Capture the cell that displays the provided text and extract its [X, Y] central coordinate. 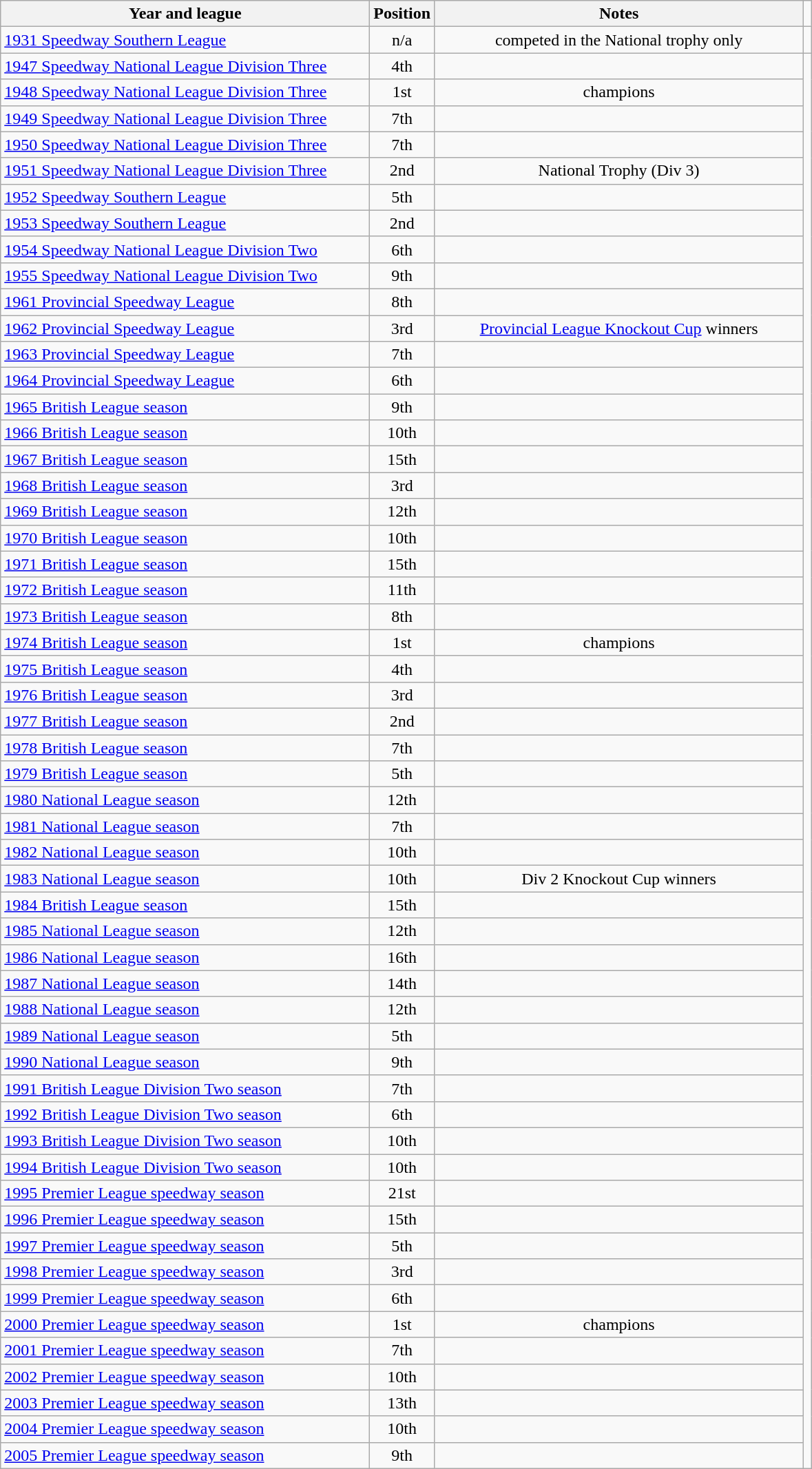
1998 Premier League speedway season [185, 1272]
1981 National League season [185, 826]
1949 Speedway National League Division Three [185, 118]
1979 British League season [185, 774]
1978 British League season [185, 747]
1986 National League season [185, 957]
1999 Premier League speedway season [185, 1298]
1971 British League season [185, 564]
1992 British League Division Two season [185, 1114]
11th [402, 590]
1968 British League season [185, 486]
21st [402, 1194]
1964 Provincial Speedway League [185, 381]
2002 Premier League speedway season [185, 1377]
1991 British League Division Two season [185, 1088]
1994 British League Division Two season [185, 1167]
1963 Provincial Speedway League [185, 355]
1969 British League season [185, 512]
1977 British League season [185, 721]
2000 Premier League speedway season [185, 1324]
1997 Premier League speedway season [185, 1246]
1974 British League season [185, 643]
1962 Provincial Speedway League [185, 329]
1948 Speedway National League Division Three [185, 92]
2003 Premier League speedway season [185, 1403]
National Trophy (Div 3) [619, 171]
14th [402, 983]
1966 British League season [185, 433]
1988 National League season [185, 1010]
1954 Speedway National League Division Two [185, 249]
2005 Premier League speedway season [185, 1455]
Year and league [185, 14]
n/a [402, 40]
Notes [619, 14]
1985 National League season [185, 931]
Div 2 Knockout Cup winners [619, 879]
1982 National League season [185, 853]
1995 Premier League speedway season [185, 1194]
1973 British League season [185, 616]
1950 Speedway National League Division Three [185, 145]
1976 British League season [185, 695]
16th [402, 957]
2004 Premier League speedway season [185, 1429]
1996 Premier League speedway season [185, 1220]
1961 Provincial Speedway League [185, 302]
1972 British League season [185, 590]
2001 Premier League speedway season [185, 1351]
1984 British League season [185, 905]
1980 National League season [185, 800]
1965 British League season [185, 407]
1931 Speedway Southern League [185, 40]
1947 Speedway National League Division Three [185, 66]
competed in the National trophy only [619, 40]
1993 British League Division Two season [185, 1140]
Position [402, 14]
1967 British League season [185, 459]
1952 Speedway Southern League [185, 197]
1953 Speedway Southern League [185, 223]
13th [402, 1403]
1975 British League season [185, 669]
Provincial League Knockout Cup winners [619, 329]
1990 National League season [185, 1062]
1955 Speedway National League Division Two [185, 275]
1970 British League season [185, 538]
1987 National League season [185, 983]
1951 Speedway National League Division Three [185, 171]
1983 National League season [185, 879]
1989 National League season [185, 1036]
